Identify which cell holds the provided text, then report its [x, y] central coordinate. 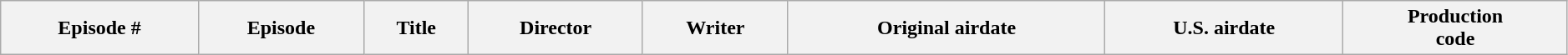
Episode # [100, 28]
Title [416, 28]
Episode [281, 28]
Productioncode [1455, 28]
U.S. airdate [1225, 28]
Director [556, 28]
Writer [715, 28]
Original airdate [946, 28]
